Extract the [x, y] coordinate from the center of the cell holding the provided text.  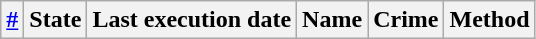
# [12, 20]
Name [332, 20]
Method [490, 20]
Crime [406, 20]
Last execution date [192, 20]
State [56, 20]
